Find where the given text appears and provide that cell's center as [X, Y] coordinate. 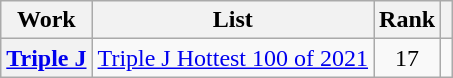
List [233, 20]
Rank [408, 20]
Triple J Hottest 100 of 2021 [233, 58]
Work [46, 20]
Triple J [46, 58]
17 [408, 58]
